Capture the cell that displays the provided text and extract its [X, Y] central coordinate. 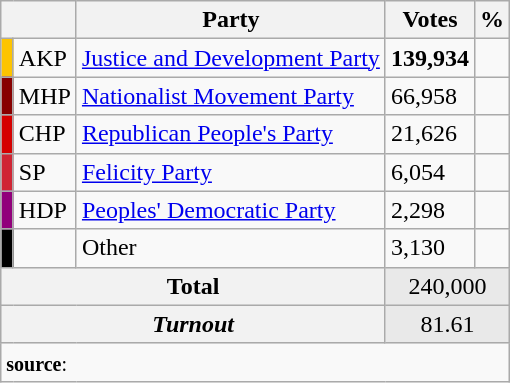
Turnout [194, 324]
CHP [44, 134]
SP [44, 172]
source: [256, 362]
Party [230, 20]
MHP [44, 96]
139,934 [430, 58]
AKP [44, 58]
Republican People's Party [230, 134]
21,626 [430, 134]
240,000 [447, 286]
Peoples' Democratic Party [230, 210]
Other [230, 248]
Justice and Development Party [230, 58]
6,054 [430, 172]
2,298 [430, 210]
81.61 [447, 324]
HDP [44, 210]
Felicity Party [230, 172]
Votes [430, 20]
Total [194, 286]
66,958 [430, 96]
% [492, 20]
Nationalist Movement Party [230, 96]
3,130 [430, 248]
